Capture the cell that displays the provided text and extract its [x, y] central coordinate. 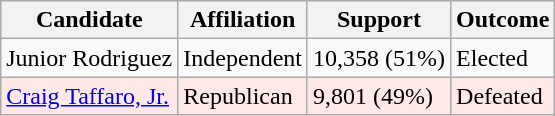
Elected [503, 58]
Junior Rodriguez [90, 58]
Support [378, 20]
Candidate [90, 20]
Outcome [503, 20]
9,801 (49%) [378, 96]
Affiliation [243, 20]
Republican [243, 96]
Defeated [503, 96]
Craig Taffaro, Jr. [90, 96]
10,358 (51%) [378, 58]
Independent [243, 58]
